Scan for the cell matching the given text and deliver its (x, y) coordinate at center. 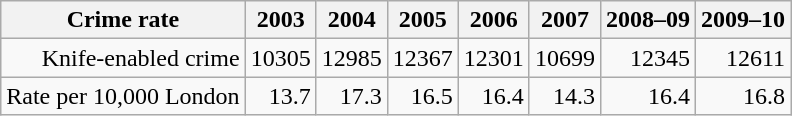
16.8 (742, 96)
2005 (422, 20)
12985 (352, 58)
12367 (422, 58)
2008–09 (648, 20)
2006 (494, 20)
12611 (742, 58)
13.7 (280, 96)
Rate per 10,000 London (123, 96)
2009–10 (742, 20)
12345 (648, 58)
Knife-enabled crime (123, 58)
12301 (494, 58)
14.3 (564, 96)
16.5 (422, 96)
Crime rate (123, 20)
17.3 (352, 96)
2003 (280, 20)
10305 (280, 58)
10699 (564, 58)
2007 (564, 20)
2004 (352, 20)
